Find where the given text appears and provide that cell's center as (X, Y) coordinate. 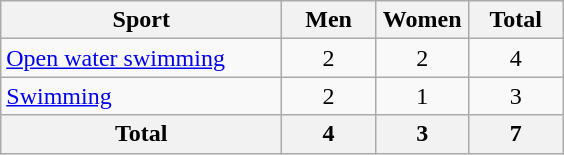
Men (329, 20)
1 (422, 96)
Swimming (142, 96)
Sport (142, 20)
Women (422, 20)
Open water swimming (142, 58)
7 (516, 134)
